Detect which cell encompasses the target text, then output its [x, y] center coordinate. 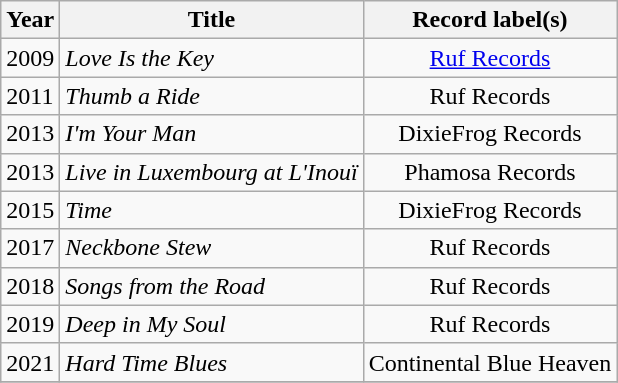
Continental Blue Heaven [490, 362]
2017 [30, 248]
Title [212, 20]
Time [212, 210]
Record label(s) [490, 20]
Live in Luxembourg at L'Inouï [212, 172]
Thumb a Ride [212, 96]
Neckbone Stew [212, 248]
2019 [30, 324]
Deep in My Soul [212, 324]
Hard Time Blues [212, 362]
I'm Your Man [212, 134]
Love Is the Key [212, 58]
2009 [30, 58]
Songs from the Road [212, 286]
2011 [30, 96]
Year [30, 20]
2015 [30, 210]
2021 [30, 362]
Phamosa Records [490, 172]
2018 [30, 286]
